Search for the cell housing the specified text and yield its [X, Y] center coordinate. 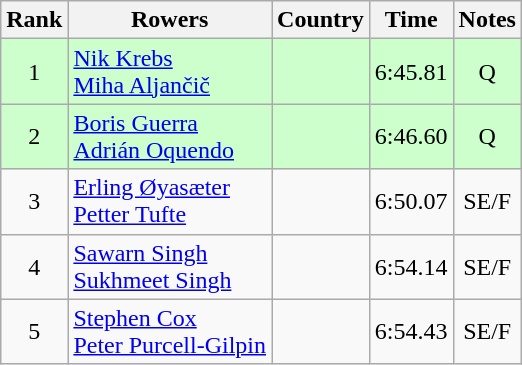
6:50.07 [411, 202]
Rank [34, 20]
Notes [487, 20]
6:45.81 [411, 72]
Nik KrebsMiha Aljančič [170, 72]
Country [321, 20]
Erling ØyasæterPetter Tufte [170, 202]
5 [34, 332]
2 [34, 136]
3 [34, 202]
Rowers [170, 20]
Sawarn SinghSukhmeet Singh [170, 266]
4 [34, 266]
6:54.14 [411, 266]
6:46.60 [411, 136]
Stephen CoxPeter Purcell-Gilpin [170, 332]
1 [34, 72]
6:54.43 [411, 332]
Boris GuerraAdrián Oquendo [170, 136]
Time [411, 20]
